For the text-containing cell, return its midpoint in (x, y) coordinate format. 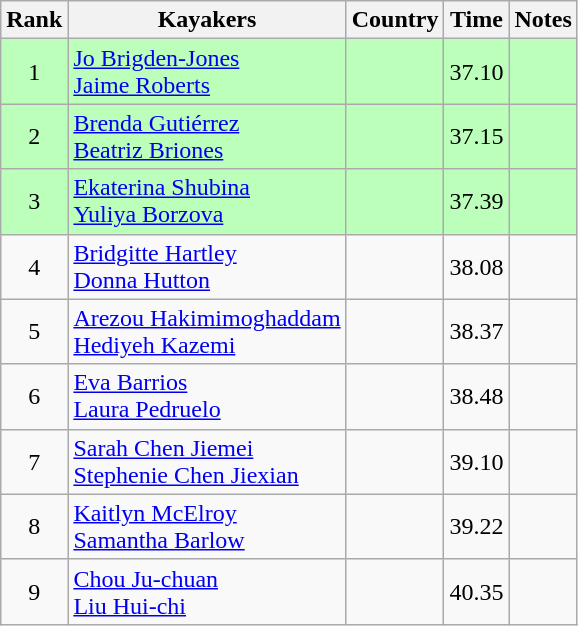
39.22 (476, 526)
1 (34, 72)
6 (34, 396)
Arezou HakimimoghaddamHediyeh Kazemi (207, 332)
Bridgitte HartleyDonna Hutton (207, 266)
Notes (543, 20)
38.08 (476, 266)
37.10 (476, 72)
3 (34, 202)
Kaitlyn McElroySamantha Barlow (207, 526)
Time (476, 20)
4 (34, 266)
Rank (34, 20)
Brenda GutiérrezBeatriz Briones (207, 136)
Jo Brigden-JonesJaime Roberts (207, 72)
Kayakers (207, 20)
9 (34, 592)
40.35 (476, 592)
Sarah Chen JiemeiStephenie Chen Jiexian (207, 462)
39.10 (476, 462)
37.15 (476, 136)
5 (34, 332)
Ekaterina ShubinaYuliya Borzova (207, 202)
8 (34, 526)
38.37 (476, 332)
38.48 (476, 396)
7 (34, 462)
2 (34, 136)
Country (395, 20)
Eva BarriosLaura Pedruelo (207, 396)
37.39 (476, 202)
Chou Ju-chuanLiu Hui-chi (207, 592)
